Provide the (X, Y) coordinate of the cell's center where the given text is located.  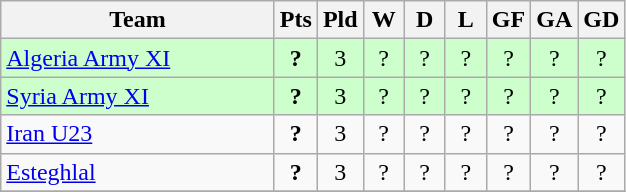
Iran U23 (138, 134)
Esteghlal (138, 172)
Pld (340, 20)
Syria Army XI (138, 96)
W (384, 20)
Team (138, 20)
D (424, 20)
GD (602, 20)
GF (508, 20)
Pts (296, 20)
Algeria Army XI (138, 58)
L (466, 20)
GA (554, 20)
